Provide the [X, Y] coordinate of the cell's center where the given text is located.  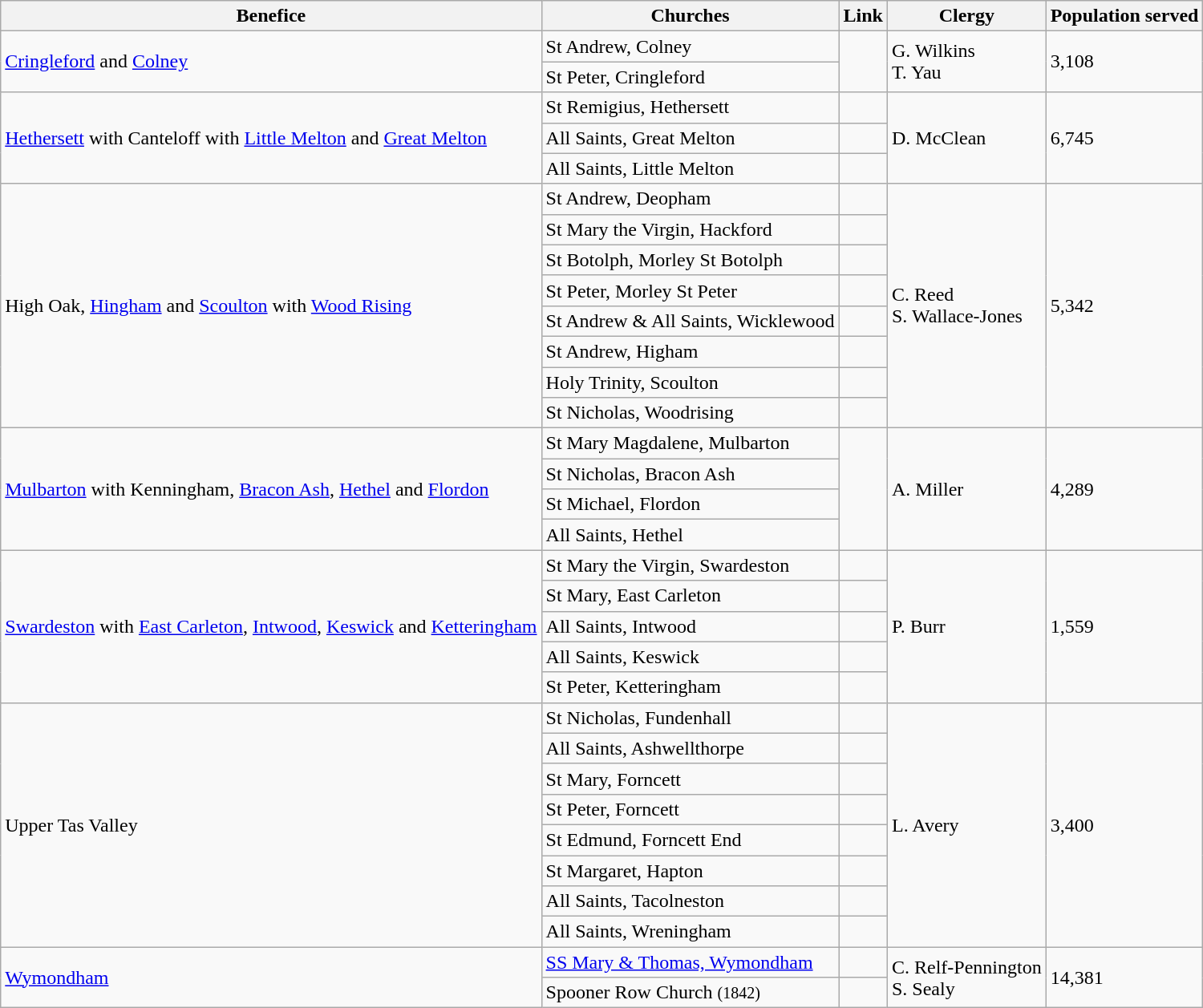
All Saints, Keswick [690, 657]
4,289 [1124, 489]
1,559 [1124, 626]
St Nicholas, Woodrising [690, 413]
St Nicholas, Bracon Ash [690, 474]
Spooner Row Church (1842) [690, 993]
All Saints, Tacolneston [690, 901]
St Andrew & All Saints, Wicklewood [690, 321]
All Saints, Intwood [690, 626]
St Peter, Ketteringham [690, 687]
Upper Tas Valley [271, 824]
St Mary Magdalene, Mulbarton [690, 443]
St Mary, Forncett [690, 779]
L. Avery [966, 824]
St Peter, Forncett [690, 809]
St Nicholas, Fundenhall [690, 718]
14,381 [1124, 978]
St Botolph, Morley St Botolph [690, 260]
St Remigius, Hethersett [690, 107]
P. Burr [966, 626]
C. ReedS. Wallace-Jones [966, 306]
A. Miller [966, 489]
3,400 [1124, 824]
St Mary, East Carleton [690, 596]
Holy Trinity, Scoulton [690, 383]
St Michael, Flordon [690, 504]
Link [863, 16]
Cringleford and Colney [271, 62]
All Saints, Hethel [690, 535]
6,745 [1124, 138]
High Oak, Hingham and Scoulton with Wood Rising [271, 306]
D. McClean [966, 138]
Benefice [271, 16]
St Andrew, Colney [690, 47]
C. Relf-PenningtonS. Sealy [966, 978]
St Andrew, Deopham [690, 199]
Clergy [966, 16]
Hethersett with Canteloff with Little Melton and Great Melton [271, 138]
Churches [690, 16]
G. WilkinsT. Yau [966, 62]
Swardeston with East Carleton, Intwood, Keswick and Ketteringham [271, 626]
All Saints, Great Melton [690, 138]
St Edmund, Forncett End [690, 840]
All Saints, Little Melton [690, 168]
3,108 [1124, 62]
St Mary the Virgin, Swardeston [690, 565]
All Saints, Wreningham [690, 932]
Mulbarton with Kenningham, Bracon Ash, Hethel and Flordon [271, 489]
St Margaret, Hapton [690, 870]
All Saints, Ashwellthorpe [690, 748]
5,342 [1124, 306]
SS Mary & Thomas, Wymondham [690, 962]
St Peter, Morley St Peter [690, 290]
Population served [1124, 16]
St Andrew, Higham [690, 351]
St Mary the Virgin, Hackford [690, 229]
Wymondham [271, 978]
St Peter, Cringleford [690, 77]
